Locate the cell with the specified text and output its [X, Y] center coordinate. 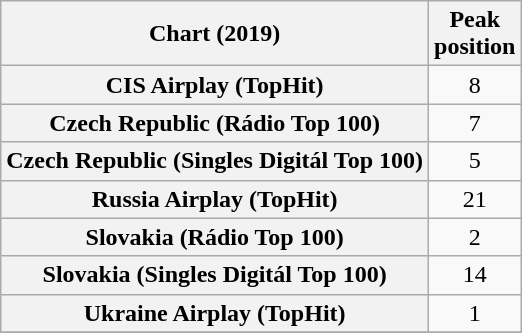
Ukraine Airplay (TopHit) [215, 313]
5 [475, 161]
Czech Republic (Singles Digitál Top 100) [215, 161]
21 [475, 199]
2 [475, 237]
8 [475, 85]
Slovakia (Rádio Top 100) [215, 237]
Russia Airplay (TopHit) [215, 199]
7 [475, 123]
14 [475, 275]
Peakposition [475, 34]
1 [475, 313]
Slovakia (Singles Digitál Top 100) [215, 275]
Chart (2019) [215, 34]
Czech Republic (Rádio Top 100) [215, 123]
CIS Airplay (TopHit) [215, 85]
